Find where the given text appears and provide that cell's center as [x, y] coordinate. 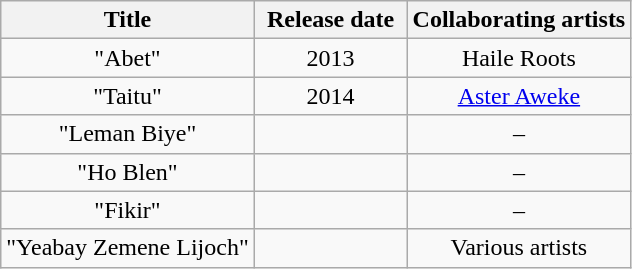
Aster Aweke [519, 96]
Release date [330, 20]
"Fikir" [128, 210]
"Leman Biye" [128, 134]
Title [128, 20]
"Ho Blen" [128, 172]
"Abet" [128, 58]
"Yeabay Zemene Lijoch" [128, 248]
Collaborating artists [519, 20]
"Taitu" [128, 96]
2013 [330, 58]
Various artists [519, 248]
Haile Roots [519, 58]
2014 [330, 96]
